Determine the (x, y) coordinate at the center of the cell enclosing the given text.  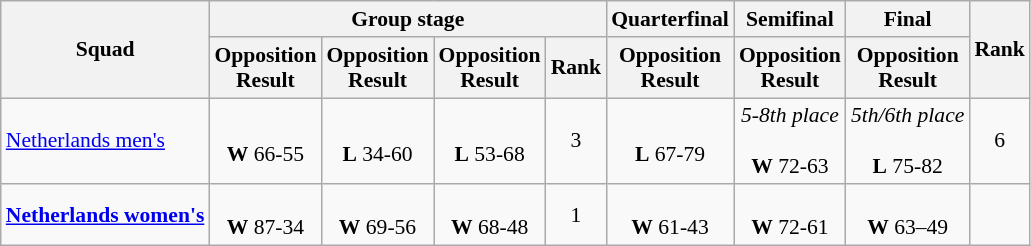
W 61-43 (670, 216)
L 67-79 (670, 142)
Squad (106, 50)
W 66-55 (265, 142)
Netherlands women's (106, 216)
W 69-56 (377, 216)
W 68-48 (490, 216)
Group stage (408, 19)
Quarterfinal (670, 19)
1 (576, 216)
L 53-68 (490, 142)
W 72-61 (790, 216)
5-8th placeW 72-63 (790, 142)
5th/6th placeL 75-82 (908, 142)
3 (576, 142)
Netherlands men's (106, 142)
W 87-34 (265, 216)
L 34-60 (377, 142)
Semifinal (790, 19)
Final (908, 19)
6 (1000, 142)
W 63–49 (908, 216)
